Provide the [x, y] coordinate of the cell's center where the given text is located.  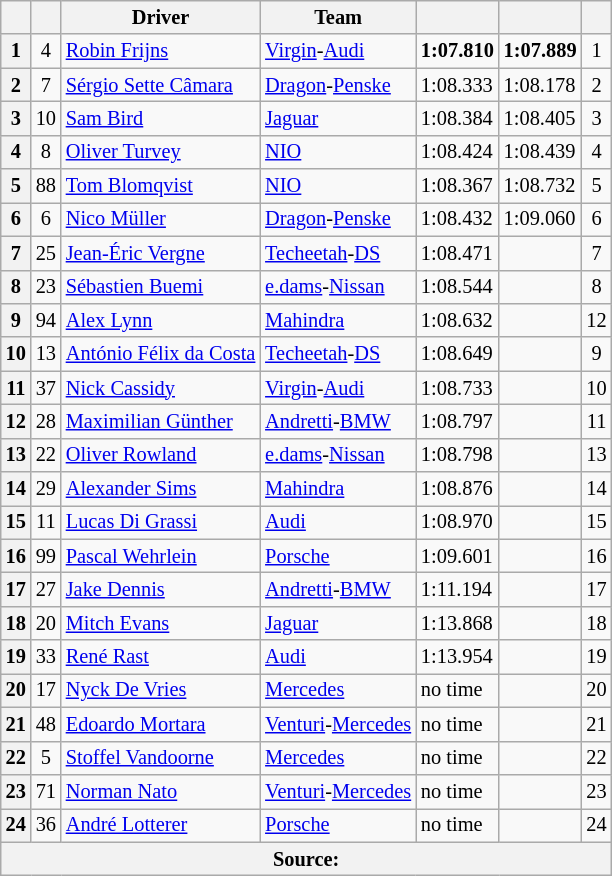
1:08.970 [458, 522]
1:09.060 [540, 219]
25 [46, 253]
29 [46, 489]
1:08.649 [458, 354]
1:08.384 [458, 118]
René Rast [160, 657]
Driver [160, 17]
Jean-Éric Vergne [160, 253]
Jake Dennis [160, 589]
Source: [306, 859]
1:08.876 [458, 489]
Team [338, 17]
1:09.601 [458, 556]
1:08.733 [458, 388]
Nyck De Vries [160, 690]
Nick Cassidy [160, 388]
28 [46, 421]
1:08.544 [458, 287]
André Lotterer [160, 825]
1:13.868 [458, 623]
Edoardo Mortara [160, 724]
1:08.333 [458, 85]
Sébastien Buemi [160, 287]
33 [46, 657]
36 [46, 825]
Sérgio Sette Câmara [160, 85]
37 [46, 388]
94 [46, 320]
Nico Müller [160, 219]
Robin Frijns [160, 51]
1:08.798 [458, 455]
Tom Blomqvist [160, 186]
Stoffel Vandoorne [160, 758]
1:11.194 [458, 589]
Mitch Evans [160, 623]
1:08.424 [458, 152]
Norman Nato [160, 791]
1:08.797 [458, 421]
Pascal Wehrlein [160, 556]
Oliver Rowland [160, 455]
Alex Lynn [160, 320]
1:08.405 [540, 118]
71 [46, 791]
1:08.432 [458, 219]
1:08.367 [458, 186]
Alexander Sims [160, 489]
Oliver Turvey [160, 152]
1:08.439 [540, 152]
1:08.632 [458, 320]
27 [46, 589]
1:13.954 [458, 657]
1:07.889 [540, 51]
Lucas Di Grassi [160, 522]
Sam Bird [160, 118]
1:08.732 [540, 186]
88 [46, 186]
1:08.471 [458, 253]
Maximilian Günther [160, 421]
1:07.810 [458, 51]
António Félix da Costa [160, 354]
48 [46, 724]
1:08.178 [540, 85]
99 [46, 556]
